From the cell containing the given text, extract its center point as (x, y) coordinate. 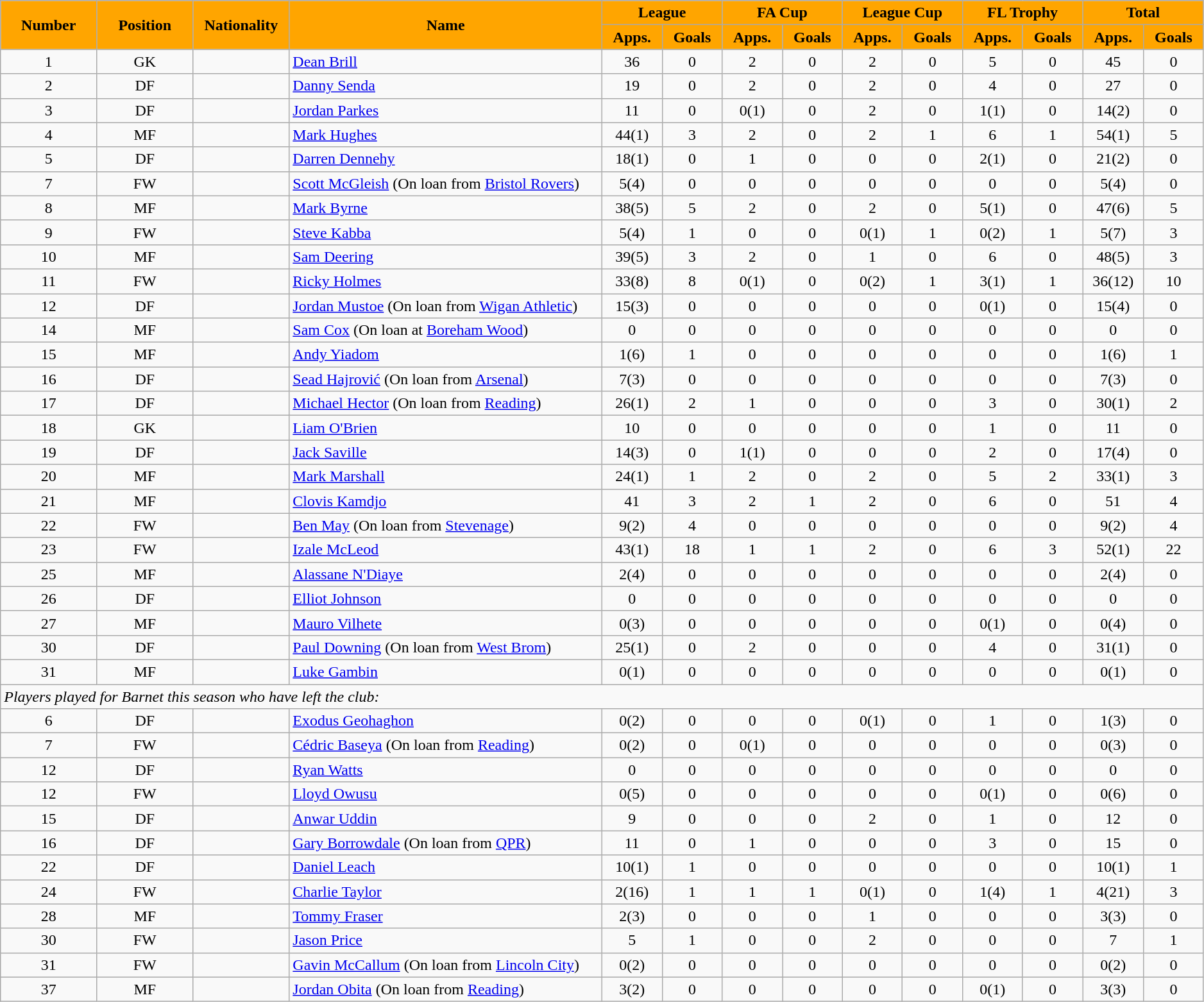
30(1) (1114, 403)
Sam Deering (446, 257)
3(2) (632, 989)
Jordan Obita (On loan from Reading) (446, 989)
League (662, 13)
Name (446, 25)
Mark Marshall (446, 477)
Ryan Watts (446, 770)
Sead Hajrović (On loan from Arsenal) (446, 379)
Position (145, 25)
League Cup (902, 13)
5(1) (992, 208)
24(1) (632, 477)
4(21) (1114, 892)
24 (49, 892)
Liam O'Brien (446, 428)
2(1) (992, 159)
21(2) (1114, 159)
Elliot Johnson (446, 599)
Jordan Mustoe (On loan from Wigan Athletic) (446, 306)
44(1) (632, 135)
0(5) (632, 794)
Alassane N'Diaye (446, 574)
Anwar Uddin (446, 819)
Ricky Holmes (446, 281)
Daniel Leach (446, 867)
23 (49, 550)
Jordan Parkes (446, 110)
38(5) (632, 208)
Mark Hughes (446, 135)
Clovis Kamdjo (446, 501)
43(1) (632, 550)
37 (49, 989)
2(3) (632, 916)
1(4) (992, 892)
Charlie Taylor (446, 892)
Ben May (On loan from Stevenage) (446, 525)
15(3) (632, 306)
FL Trophy (1022, 13)
Gary Borrowdale (On loan from QPR) (446, 843)
26(1) (632, 403)
Total (1143, 13)
Nationality (241, 25)
39(5) (632, 257)
14 (49, 330)
Dean Brill (446, 62)
47(6) (1114, 208)
Players played for Barnet this season who have left the club: (602, 696)
15(4) (1114, 306)
Steve Kabba (446, 232)
Jack Saville (446, 452)
25(1) (632, 647)
Mark Byrne (446, 208)
Lloyd Owusu (446, 794)
36(12) (1114, 281)
Andy Yiadom (446, 355)
17 (49, 403)
Mauro Vilhete (446, 623)
Number (49, 25)
Cédric Baseya (On loan from Reading) (446, 745)
Sam Cox (On loan at Boreham Wood) (446, 330)
Luke Gambin (446, 672)
Paul Downing (On loan from West Brom) (446, 647)
25 (49, 574)
26 (49, 599)
1(3) (1114, 721)
Jason Price (446, 940)
54(1) (1114, 135)
52(1) (1114, 550)
20 (49, 477)
Darren Dennehy (446, 159)
28 (49, 916)
41 (632, 501)
Exodus Geohaghon (446, 721)
33(1) (1114, 477)
Tommy Fraser (446, 916)
31(1) (1114, 647)
Gavin McCallum (On loan from Lincoln City) (446, 965)
2(16) (632, 892)
0(4) (1114, 623)
36 (632, 62)
21 (49, 501)
Danny Senda (446, 86)
51 (1114, 501)
5(7) (1114, 232)
17(4) (1114, 452)
14(3) (632, 452)
Izale McLeod (446, 550)
0(6) (1114, 794)
14(2) (1114, 110)
48(5) (1114, 257)
45 (1114, 62)
33(8) (632, 281)
3(1) (992, 281)
Michael Hector (On loan from Reading) (446, 403)
Scott McGleish (On loan from Bristol Rovers) (446, 183)
18(1) (632, 159)
FA Cup (783, 13)
